For the text-containing cell, return its midpoint in (X, Y) coordinate format. 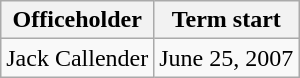
June 25, 2007 (226, 58)
Officeholder (78, 20)
Term start (226, 20)
Jack Callender (78, 58)
